For the text-containing cell, return its midpoint in [x, y] coordinate format. 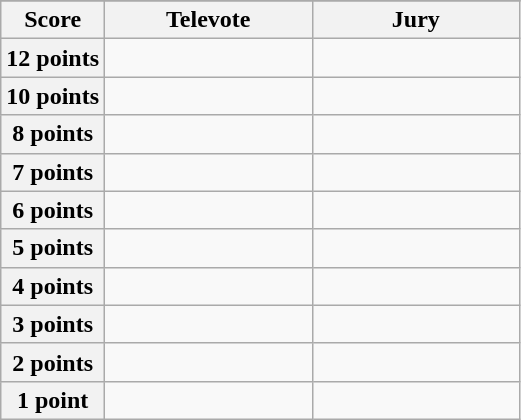
8 points [53, 134]
Jury [416, 20]
1 point [53, 400]
2 points [53, 362]
3 points [53, 324]
7 points [53, 172]
6 points [53, 210]
Score [53, 20]
12 points [53, 58]
5 points [53, 248]
4 points [53, 286]
Televote [209, 20]
10 points [53, 96]
